Pinpoint the cell where the given text exists, returning its [x, y] midpoint coordinate. 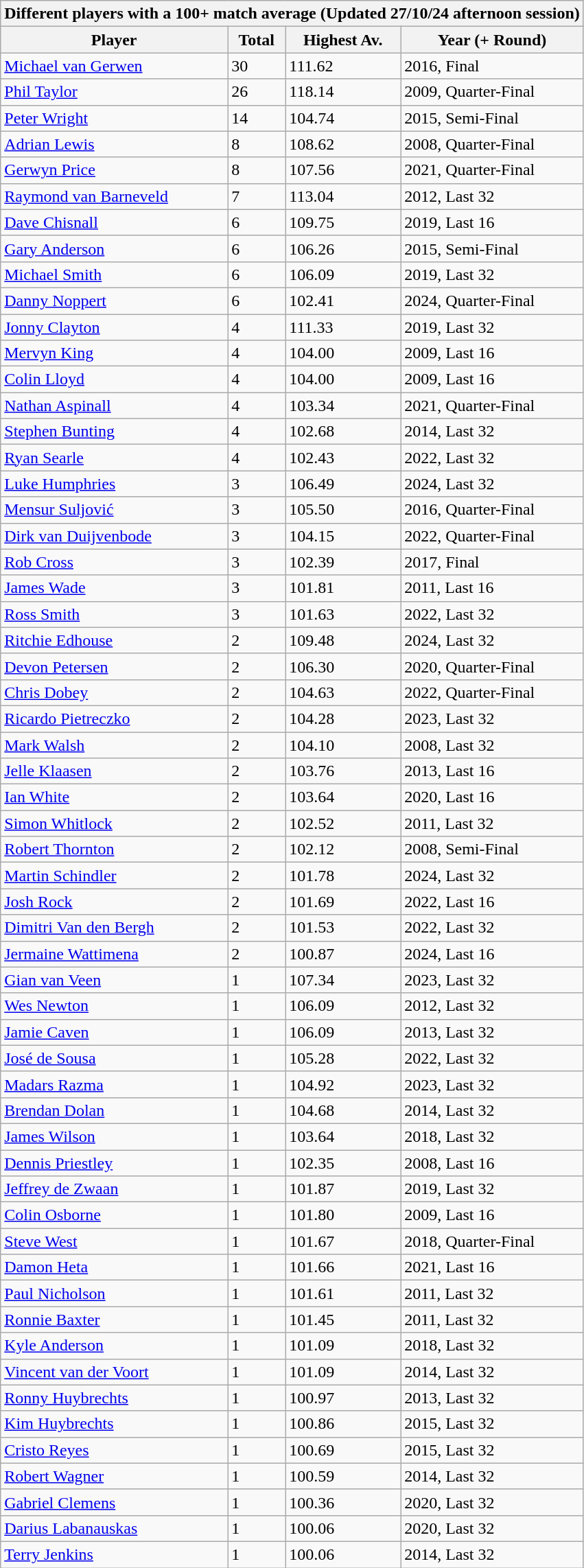
102.35 [343, 1163]
104.68 [343, 1110]
Brendan Dolan [114, 1110]
Mervyn King [114, 353]
Jonny Clayton [114, 327]
Raymond van Barneveld [114, 196]
106.26 [343, 248]
104.28 [343, 718]
Devon Petersen [114, 666]
Ross Smith [114, 614]
103.34 [343, 406]
Josh Rock [114, 902]
103.76 [343, 771]
Simon Whitlock [114, 823]
Dennis Priestley [114, 1163]
James Wilson [114, 1136]
Total [257, 40]
Damon Heta [114, 1267]
Kim Huybrechts [114, 1424]
2019, Last 16 [493, 222]
Gian van Veen [114, 980]
José de Sousa [114, 1058]
106.49 [343, 484]
100.86 [343, 1424]
2020, Last 16 [493, 797]
Adrian Lewis [114, 144]
Mensur Suljović [114, 510]
104.15 [343, 536]
Year (+ Round) [493, 40]
102.39 [343, 562]
105.28 [343, 1058]
102.41 [343, 301]
102.68 [343, 432]
Dave Chisnall [114, 222]
100.59 [343, 1476]
Madars Razma [114, 1084]
107.56 [343, 170]
2017, Final [493, 562]
2016, Quarter-Final [493, 510]
100.87 [343, 954]
Stephen Bunting [114, 432]
Wes Newton [114, 1006]
101.80 [343, 1215]
102.52 [343, 823]
2009, Quarter-Final [493, 92]
102.12 [343, 850]
2022, Last 16 [493, 902]
101.67 [343, 1241]
107.34 [343, 980]
101.53 [343, 928]
Gerwyn Price [114, 170]
2011, Last 16 [493, 588]
Danny Noppert [114, 301]
108.62 [343, 144]
Ian White [114, 797]
101.61 [343, 1294]
Jelle Klaasen [114, 771]
Cristo Reyes [114, 1450]
101.87 [343, 1189]
Peter Wright [114, 118]
Michael Smith [114, 274]
30 [257, 66]
100.97 [343, 1398]
101.45 [343, 1320]
Jamie Caven [114, 1032]
Ricardo Pietreczko [114, 718]
Colin Lloyd [114, 379]
Dimitri Van den Bergh [114, 928]
Chris Dobey [114, 692]
Vincent van der Voort [114, 1372]
Mark Walsh [114, 745]
Robert Wagner [114, 1476]
109.48 [343, 640]
2008, Quarter-Final [493, 144]
101.69 [343, 902]
26 [257, 92]
Different players with a 100+ match average (Updated 27/10/24 afternoon session) [292, 14]
2024, Last 16 [493, 954]
105.50 [343, 510]
101.66 [343, 1267]
Jermaine Wattimena [114, 954]
2008, Semi-Final [493, 850]
Jeffrey de Zwaan [114, 1189]
Player [114, 40]
2021, Last 16 [493, 1267]
2018, Quarter-Final [493, 1241]
104.10 [343, 745]
James Wade [114, 588]
106.30 [343, 666]
109.75 [343, 222]
2013, Last 16 [493, 771]
Nathan Aspinall [114, 406]
2008, Last 16 [493, 1163]
Gary Anderson [114, 248]
Ritchie Edhouse [114, 640]
Ronnie Baxter [114, 1320]
104.63 [343, 692]
102.43 [343, 458]
Darius Labanauskas [114, 1528]
Gabriel Clemens [114, 1502]
104.74 [343, 118]
100.69 [343, 1450]
2008, Last 32 [493, 745]
Robert Thornton [114, 850]
Steve West [114, 1241]
118.14 [343, 92]
Terry Jenkins [114, 1554]
101.81 [343, 588]
Highest Av. [343, 40]
104.92 [343, 1084]
14 [257, 118]
2016, Final [493, 66]
2020, Quarter-Final [493, 666]
2024, Quarter-Final [493, 301]
101.63 [343, 614]
Rob Cross [114, 562]
100.36 [343, 1502]
Colin Osborne [114, 1215]
Ronny Huybrechts [114, 1398]
113.04 [343, 196]
Paul Nicholson [114, 1294]
Martin Schindler [114, 876]
Michael van Gerwen [114, 66]
7 [257, 196]
Ryan Searle [114, 458]
111.62 [343, 66]
101.78 [343, 876]
Luke Humphries [114, 484]
Phil Taylor [114, 92]
Kyle Anderson [114, 1346]
Dirk van Duijvenbode [114, 536]
111.33 [343, 327]
